From the cell containing the given text, extract its center point as [x, y] coordinate. 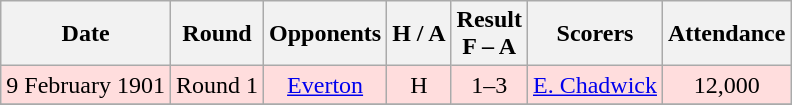
Attendance [727, 34]
E. Chadwick [594, 85]
9 February 1901 [86, 85]
1–3 [489, 85]
Scorers [594, 34]
Round [216, 34]
ResultF – A [489, 34]
H [419, 85]
Date [86, 34]
H / A [419, 34]
Round 1 [216, 85]
Everton [326, 85]
Opponents [326, 34]
12,000 [727, 85]
